Output the (X, Y) coordinate of the center of the cell containing the given text.  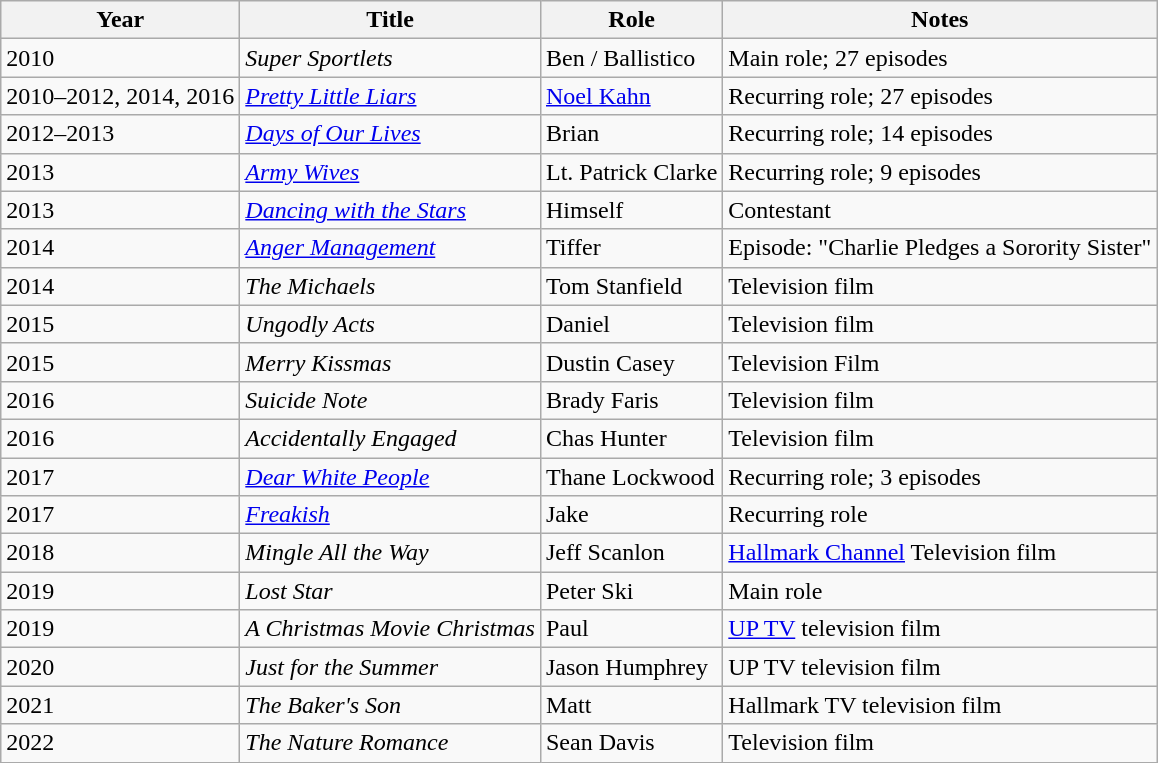
A Christmas Movie Christmas (390, 629)
Hallmark TV television film (940, 705)
Lt. Patrick Clarke (631, 172)
Himself (631, 210)
Ben / Ballistico (631, 58)
Jake (631, 515)
Episode: "Charlie Pledges a Sorority Sister" (940, 248)
Recurring role; 14 episodes (940, 134)
Merry Kissmas (390, 362)
2012–2013 (120, 134)
Mingle All the Way (390, 553)
Super Sportlets (390, 58)
Sean Davis (631, 743)
Recurring role; 9 episodes (940, 172)
Daniel (631, 324)
Lost Star (390, 591)
Main role; 27 episodes (940, 58)
2022 (120, 743)
Brian (631, 134)
Hallmark Channel Television film (940, 553)
Recurring role; 3 episodes (940, 477)
2010–2012, 2014, 2016 (120, 96)
Role (631, 20)
2021 (120, 705)
2010 (120, 58)
Notes (940, 20)
Television Film (940, 362)
Freakish (390, 515)
Year (120, 20)
Title (390, 20)
Paul (631, 629)
The Michaels (390, 286)
Jeff Scanlon (631, 553)
Recurring role; 27 episodes (940, 96)
The Nature Romance (390, 743)
Accidentally Engaged (390, 438)
Jason Humphrey (631, 667)
Dancing with the Stars (390, 210)
Matt (631, 705)
Suicide Note (390, 400)
Army Wives (390, 172)
Peter Ski (631, 591)
Noel Kahn (631, 96)
2018 (120, 553)
Main role (940, 591)
Dustin Casey (631, 362)
Ungodly Acts (390, 324)
Recurring role (940, 515)
Pretty Little Liars (390, 96)
Chas Hunter (631, 438)
Tiffer (631, 248)
Tom Stanfield (631, 286)
Dear White People (390, 477)
Anger Management (390, 248)
2020 (120, 667)
Just for the Summer (390, 667)
Contestant (940, 210)
Days of Our Lives (390, 134)
Brady Faris (631, 400)
Thane Lockwood (631, 477)
The Baker's Son (390, 705)
